Find where the given text appears and provide that cell's center as [X, Y] coordinate. 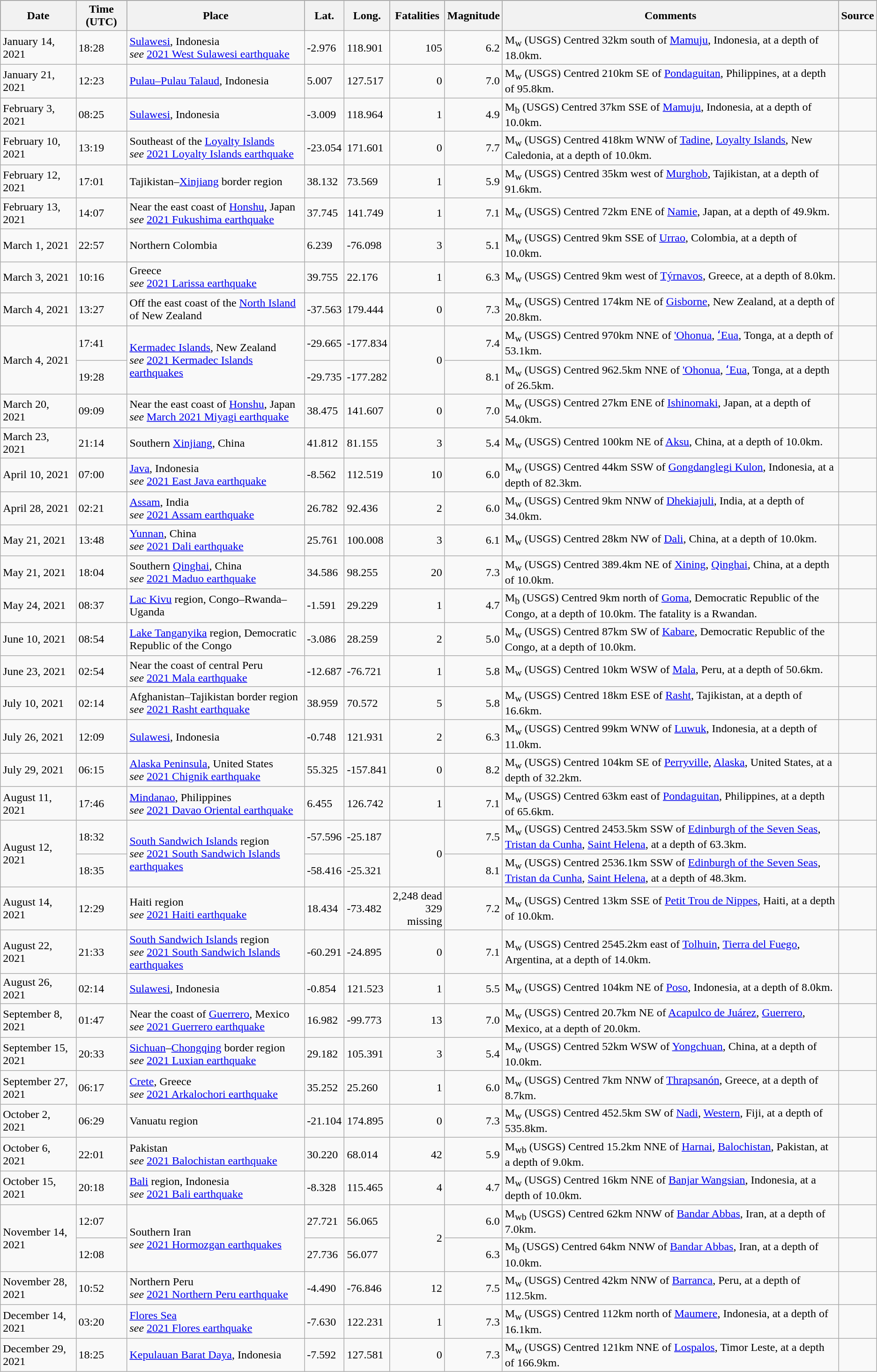
56.077 [367, 1254]
21:14 [101, 442]
-3.009 [324, 114]
-7.592 [324, 1355]
18:32 [101, 837]
38.959 [324, 703]
Mw (USGS) Centred 87km SW of Kabare, Democratic Republic of the Congo, at a depth of 10.0km. [670, 639]
-76.846 [367, 1288]
Near the coast of Guerrero, Mexico see 2021 Guerrero earthquake [216, 1021]
-29.735 [324, 377]
06:17 [101, 1087]
-76.098 [367, 246]
Mw (USGS) Centred 2545.2km east of Tolhuin, Tierra del Fuego, Argentina, at a depth of 14.0km. [670, 952]
27.721 [324, 1222]
20:33 [101, 1054]
-25.321 [367, 870]
-60.291 [324, 952]
July 10, 2021 [38, 703]
30.220 [324, 1154]
14:07 [101, 214]
141.749 [367, 214]
Near the east coast of Honshu, Japan see 2021 Fukushima earthquake [216, 214]
-29.665 [324, 343]
Bali region, Indonesia see 2021 Bali earthquake [216, 1188]
Date [38, 16]
8.2 [473, 770]
Mw (USGS) Centred 16km NNE of Banjar Wangsian, Indonesia, at a depth of 10.0km. [670, 1188]
August 22, 2021 [38, 952]
-4.490 [324, 1288]
29.182 [324, 1054]
Java, Indonesia see 2021 East Java earthquake [216, 474]
118.901 [367, 48]
Southeast of the Loyalty Islands see 2021 Loyalty Islands earthquake [216, 148]
2,248 dead329 missing [417, 908]
Mw (USGS) Centred 20.7km NE of Acapulco de Juárez, Guerrero, Mexico, at a depth of 20.0km. [670, 1021]
08:37 [101, 606]
27.736 [324, 1254]
Mw (USGS) Centred 32km south of Mamuju, Indonesia, at a depth of 18.0km. [670, 48]
Mw (USGS) Centred 210km SE of Pondaguitan, Philippines, at a depth of 95.8km. [670, 81]
38.132 [324, 181]
Sichuan–Chongqing border region see 2021 Luxian earthquake [216, 1054]
38.475 [324, 411]
81.155 [367, 442]
Mw (USGS) Centred 104km NE of Poso, Indonesia, at a depth of 8.0km. [670, 988]
07:00 [101, 474]
-23.054 [324, 148]
-37.563 [324, 309]
16.982 [324, 1021]
January 14, 2021 [38, 48]
Off the east coast of the North Island of New Zealand [216, 309]
105 [417, 48]
10:16 [101, 277]
118.964 [367, 114]
-8.328 [324, 1188]
Mb (USGS) Centred 64km NNW of Bandar Abbas, Iran, at a depth of 10.0km. [670, 1254]
Flores Sea see 2021 Flores earthquake [216, 1322]
April 10, 2021 [38, 474]
November 14, 2021 [38, 1238]
12:08 [101, 1254]
-24.895 [367, 952]
18:28 [101, 48]
-177.282 [367, 377]
35.252 [324, 1087]
18:25 [101, 1355]
12 [417, 1288]
Mw (USGS) Centred 962.5km NNE of 'Ohonua, ʻEua, Tonga, at a depth of 26.5km. [670, 377]
Mw (USGS) Centred 418km WNW of Tadine, Loyalty Islands, New Caledonia, at a depth of 10.0km. [670, 148]
Mw (USGS) Centred 44km SSW of Gongdanglegi Kulon, Indonesia, at a depth of 82.3km. [670, 474]
December 29, 2021 [38, 1355]
70.572 [367, 703]
141.607 [367, 411]
126.742 [367, 803]
08:54 [101, 639]
Source [857, 16]
13:19 [101, 148]
Pakistan see 2021 Balochistan earthquake [216, 1154]
Lake Tanganyika region, Democratic Republic of the Congo [216, 639]
06:29 [101, 1121]
20:18 [101, 1188]
Mw (USGS) Centred 2536.1km SSW of Edinburgh of the Seven Seas, Tristan da Cunha, Saint Helena, at a depth of 48.3km. [670, 870]
22:01 [101, 1154]
Mw (USGS) Centred 63km east of Pondaguitan, Philippines, at a depth of 65.6km. [670, 803]
August 26, 2021 [38, 988]
37.745 [324, 214]
-25.187 [367, 837]
5.007 [324, 81]
Southern Xinjiang, China [216, 442]
Mw (USGS) Centred 27km ENE of Ishinomaki, Japan, at a depth of 54.0km. [670, 411]
July 26, 2021 [38, 737]
February 10, 2021 [38, 148]
October 6, 2021 [38, 1154]
Yunnan, China see 2021 Dali earthquake [216, 540]
34.586 [324, 572]
13 [417, 1021]
22.176 [367, 277]
-58.416 [324, 870]
6.239 [324, 246]
98.255 [367, 572]
39.755 [324, 277]
6.455 [324, 803]
Southern Qinghai, China see 2021 Maduo earthquake [216, 572]
171.601 [367, 148]
Mw (USGS) Centred 18km ESE of Rasht, Tajikistan, at a depth of 16.6km. [670, 703]
10:52 [101, 1288]
Mb (USGS) Centred 9km north of Goma, Democratic Republic of the Congo, at a depth of 10.0km. The fatality is a Rwandan. [670, 606]
Kermadec Islands, New Zealand see 2021 Kermadec Islands earthquakes [216, 360]
Tajikistan–Xinjiang border region [216, 181]
Northern Colombia [216, 246]
-73.482 [367, 908]
August 12, 2021 [38, 854]
-157.841 [367, 770]
56.065 [367, 1222]
121.523 [367, 988]
July 29, 2021 [38, 770]
Crete, Greece see 2021 Arkalochori earthquake [216, 1087]
April 28, 2021 [38, 508]
Alaska Peninsula, United States see 2021 Chignik earthquake [216, 770]
Vanuatu region [216, 1121]
August 11, 2021 [38, 803]
5.1 [473, 246]
20 [417, 572]
February 3, 2021 [38, 114]
29.229 [367, 606]
March 3, 2021 [38, 277]
25.260 [367, 1087]
18:35 [101, 870]
Mw (USGS) Centred 9km SSE of Urrao, Colombia, at a depth of 10.0km. [670, 246]
October 15, 2021 [38, 1188]
-76.721 [367, 671]
Haiti region see 2021 Haiti earthquake [216, 908]
Mw (USGS) Centred 13km SSE of Petit Trou de Nippes, Haiti, at a depth of 10.0km. [670, 908]
Mw (USGS) Centred 28km NW of Dali, China, at a depth of 10.0km. [670, 540]
5.5 [473, 988]
Mw (USGS) Centred 72km ENE of Namie, Japan, at a depth of 49.9km. [670, 214]
Kepulauan Barat Daya, Indonesia [216, 1355]
18.434 [324, 908]
March 1, 2021 [38, 246]
4.9 [473, 114]
October 2, 2021 [38, 1121]
-57.596 [324, 837]
4 [417, 1188]
January 21, 2021 [38, 81]
March 20, 2021 [38, 411]
Mw (USGS) Centred 970km NNE of 'Ohonua, ʻEua, Tonga, at a depth of 53.1km. [670, 343]
Lac Kivu region, Congo–Rwanda–Uganda [216, 606]
Northern Peru see 2021 Northern Peru earthquake [216, 1288]
August 14, 2021 [38, 908]
09:09 [101, 411]
Afghanistan–Tajikistan border region see 2021 Rasht earthquake [216, 703]
10 [417, 474]
26.782 [324, 508]
Mindanao, Philippines see 2021 Davao Oriental earthquake [216, 803]
Mw (USGS) Centred 99km WNW of Luwuk, Indonesia, at a depth of 11.0km. [670, 737]
5.0 [473, 639]
Pulau–Pulau Talaud, Indonesia [216, 81]
September 8, 2021 [38, 1021]
Mw (USGS) Centred 389.4km NE of Xining, Qinghai, China, at a depth of 10.0km. [670, 572]
92.436 [367, 508]
-177.834 [367, 343]
Mw (USGS) Centred 112km north of Maumere, Indonesia, at a depth of 16.1km. [670, 1322]
-8.562 [324, 474]
Mb (USGS) Centred 37km SSE of Mamuju, Indonesia, at a depth of 10.0km. [670, 114]
08:25 [101, 114]
Mw (USGS) Centred 174km NE of Gisborne, New Zealand, at a depth of 20.8km. [670, 309]
-3.086 [324, 639]
22:57 [101, 246]
7.2 [473, 908]
Magnitude [473, 16]
18:04 [101, 572]
174.895 [367, 1121]
5 [417, 703]
179.444 [367, 309]
Long. [367, 16]
02:54 [101, 671]
19:28 [101, 377]
December 14, 2021 [38, 1322]
Mw (USGS) Centred 52km WSW of Yongchuan, China, at a depth of 10.0km. [670, 1054]
06:15 [101, 770]
Lat. [324, 16]
June 10, 2021 [38, 639]
-21.104 [324, 1121]
12:29 [101, 908]
Mw (USGS) Centred 2453.5km SSW of Edinburgh of the Seven Seas, Tristan da Cunha, Saint Helena, at a depth of 63.3km. [670, 837]
-2.976 [324, 48]
28.259 [367, 639]
-0.854 [324, 988]
Mw (USGS) Centred 100km NE of Aksu, China, at a depth of 10.0km. [670, 442]
127.581 [367, 1355]
127.517 [367, 81]
17:41 [101, 343]
Mwb (USGS) Centred 15.2km NNE of Harnai, Balochistan, Pakistan, at a depth of 9.0km. [670, 1154]
-99.773 [367, 1021]
17:01 [101, 181]
Mw (USGS) Centred 121km NNE of Lospalos, Timor Leste, at a depth of 166.9km. [670, 1355]
55.325 [324, 770]
November 28, 2021 [38, 1288]
-0.748 [324, 737]
42 [417, 1154]
Greece see 2021 Larissa earthquake [216, 277]
12:09 [101, 737]
-1.591 [324, 606]
Place [216, 16]
13:48 [101, 540]
122.231 [367, 1322]
Southern Iran see 2021 Hormozgan earthquakes [216, 1238]
Mw (USGS) Centred 7km NNW of Thrapsanón, Greece, at a depth of 8.7km. [670, 1087]
Assam, India see 2021 Assam earthquake [216, 508]
41.812 [324, 442]
12:23 [101, 81]
68.014 [367, 1154]
Mw (USGS) Centred 42km NNW of Barranca, Peru, at a depth of 112.5km. [670, 1288]
Mwb (USGS) Centred 62km NNW of Bandar Abbas, Iran, at a depth of 7.0km. [670, 1222]
-7.630 [324, 1322]
Mw (USGS) Centred 10km WSW of Mala, Peru, at a depth of 50.6km. [670, 671]
September 15, 2021 [38, 1054]
Near the east coast of Honshu, Japan see March 2021 Miyagi earthquake [216, 411]
6.1 [473, 540]
121.931 [367, 737]
21:33 [101, 952]
Mw (USGS) Centred 452.5km SW of Nadi, Western, Fiji, at a depth of 535.8km. [670, 1121]
02:21 [101, 508]
-12.687 [324, 671]
100.008 [367, 540]
7.7 [473, 148]
Near the coast of central Peru see 2021 Mala earthquake [216, 671]
6.2 [473, 48]
17:46 [101, 803]
Mw (USGS) Centred 9km NNW of Dhekiajuli, India, at a depth of 34.0km. [670, 508]
112.519 [367, 474]
Mw (USGS) Centred 35km west of Murghob, Tajikistan, at a depth of 91.6km. [670, 181]
Comments [670, 16]
February 13, 2021 [38, 214]
Fatalities [417, 16]
73.569 [367, 181]
February 12, 2021 [38, 181]
Mw (USGS) Centred 9km west of Týrnavos, Greece, at a depth of 8.0km. [670, 277]
03:20 [101, 1322]
7.4 [473, 343]
May 24, 2021 [38, 606]
March 23, 2021 [38, 442]
12:07 [101, 1222]
13:27 [101, 309]
Mw (USGS) Centred 104km SE of Perryville, Alaska, United States, at a depth of 32.2km. [670, 770]
01:47 [101, 1021]
Time (UTC) [101, 16]
115.465 [367, 1188]
Sulawesi, Indonesiasee 2021 West Sulawesi earthquake [216, 48]
June 23, 2021 [38, 671]
September 27, 2021 [38, 1087]
25.761 [324, 540]
105.391 [367, 1054]
